Identify which cell holds the provided text, then report its (x, y) central coordinate. 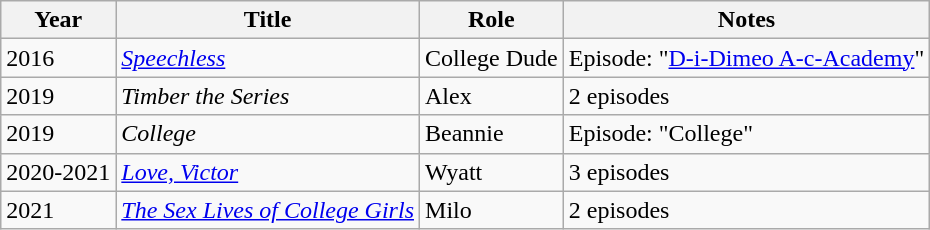
The Sex Lives of College Girls (268, 210)
Title (268, 20)
3 episodes (746, 172)
Role (492, 20)
Year (58, 20)
Episode: "D-i-Dimeo A-c-Academy" (746, 58)
2020-2021 (58, 172)
College (268, 134)
Wyatt (492, 172)
College Dude (492, 58)
2016 (58, 58)
Speechless (268, 58)
Timber the Series (268, 96)
Love, Victor (268, 172)
Milo (492, 210)
Alex (492, 96)
Beannie (492, 134)
2021 (58, 210)
Episode: "College" (746, 134)
Notes (746, 20)
